Return the (x, y) coordinate for the center point of the cell that contains the specified text.  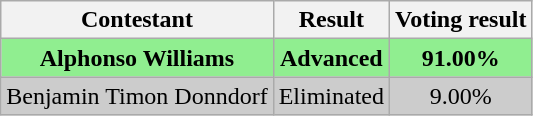
Benjamin Timon Donndorf (137, 96)
Voting result (461, 20)
Advanced (331, 58)
91.00% (461, 58)
9.00% (461, 96)
Alphonso Williams (137, 58)
Eliminated (331, 96)
Contestant (137, 20)
Result (331, 20)
